Locate the cell with the specified text and output its (X, Y) center coordinate. 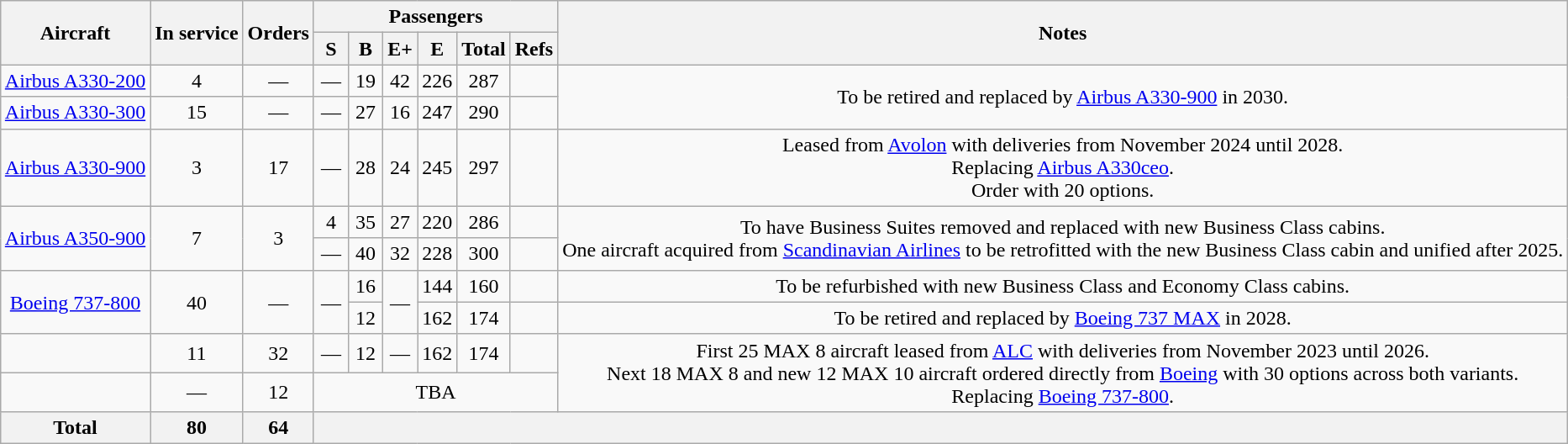
17 (278, 167)
Airbus A330-200 (75, 81)
287 (484, 81)
144 (437, 286)
19 (366, 81)
35 (366, 222)
Orders (278, 33)
To be refurbished with new Business Class and Economy Class cabins. (1063, 286)
286 (484, 222)
B (366, 49)
226 (437, 81)
220 (437, 222)
Leased from Avolon with deliveries from November 2024 until 2028.Replacing Airbus A330ceo.Order with 20 options. (1063, 167)
290 (484, 113)
297 (484, 167)
Aircraft (75, 33)
28 (366, 167)
300 (484, 254)
80 (197, 427)
247 (437, 113)
Notes (1063, 33)
24 (400, 167)
Airbus A330-300 (75, 113)
7 (197, 238)
Passengers (435, 17)
245 (437, 167)
E+ (400, 49)
228 (437, 254)
E (437, 49)
Airbus A330-900 (75, 167)
TBA (435, 392)
To be retired and replaced by Boeing 737 MAX in 2028. (1063, 318)
11 (197, 353)
Boeing 737-800 (75, 302)
15 (197, 113)
64 (278, 427)
Airbus A350-900 (75, 238)
S (331, 49)
To be retired and replaced by Airbus A330-900 in 2030. (1063, 97)
Refs (534, 49)
In service (197, 33)
160 (484, 286)
42 (400, 81)
